Provide the [X, Y] coordinate of the cell's center where the given text is located.  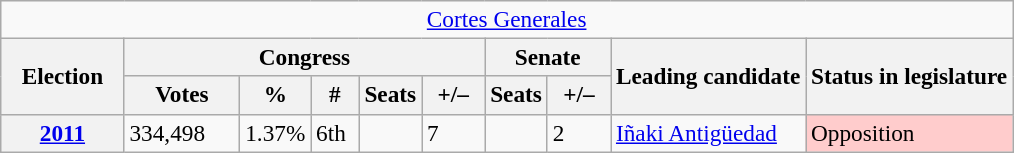
# [335, 95]
Congress [304, 57]
7 [454, 133]
Opposition [910, 133]
Status in legislature [910, 76]
Cortes Generales [507, 19]
% [276, 95]
Votes [182, 95]
334,498 [182, 133]
Election [62, 76]
6th [335, 133]
2 [578, 133]
Senate [548, 57]
2011 [62, 133]
1.37% [276, 133]
Leading candidate [708, 76]
Iñaki Antigüedad [708, 133]
